Identify which cell holds the provided text, then report its [X, Y] central coordinate. 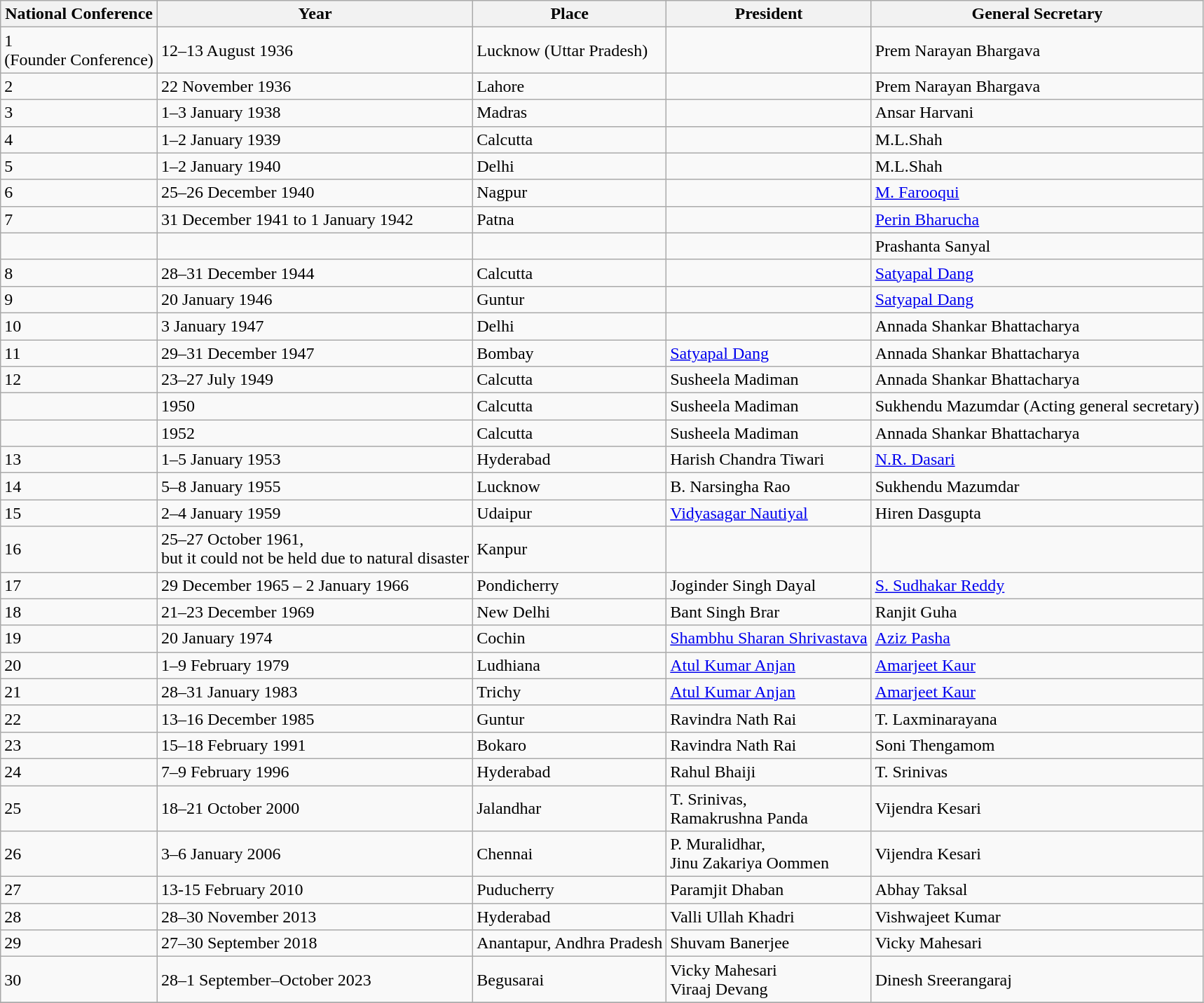
18–21 October 2000 [315, 807]
Lahore [570, 86]
1952 [315, 433]
Chennai [570, 854]
29 [79, 943]
Bant Singh Brar [769, 612]
Harish Chandra Tiwari [769, 460]
23 [79, 745]
28–31 January 1983 [315, 692]
28–1 September–October 2023 [315, 980]
Jalandhar [570, 807]
Nagpur [570, 193]
Prashanta Sanyal [1037, 246]
23–27 July 1949 [315, 380]
Puducherry [570, 890]
9 [79, 299]
27–30 September 2018 [315, 943]
Year [315, 14]
12–13 August 1936 [315, 50]
Sukhendu Mazumdar [1037, 486]
2–4 January 1959 [315, 513]
Madras [570, 113]
New Delhi [570, 612]
Rahul Bhaiji [769, 772]
Lucknow (Uttar Pradesh) [570, 50]
Vishwajeet Kumar [1037, 917]
Ansar Harvani [1037, 113]
3–6 January 2006 [315, 854]
President [769, 14]
Place [570, 14]
29–31 December 1947 [315, 353]
Dinesh Sreerangaraj [1037, 980]
2 [79, 86]
Abhay Taksal [1037, 890]
27 [79, 890]
Udaipur [570, 513]
1950 [315, 407]
16 [79, 550]
22 [79, 718]
Bokaro [570, 745]
T. Laxminarayana [1037, 718]
20 [79, 665]
1–5 January 1953 [315, 460]
7 [79, 219]
Lucknow [570, 486]
Pondicherry [570, 585]
18 [79, 612]
25–27 October 1961, but it could not be held due to natural disaster [315, 550]
30 [79, 980]
28–30 November 2013 [315, 917]
Paramjit Dhaban [769, 890]
11 [79, 353]
Cochin [570, 639]
28 [79, 917]
31 December 1941 to 1 January 1942 [315, 219]
1–2 January 1939 [315, 139]
Anantapur, Andhra Pradesh [570, 943]
Vicky Mahesari [1037, 943]
3 [79, 113]
21–23 December 1969 [315, 612]
17 [79, 585]
13-15 February 2010 [315, 890]
29 December 1965 – 2 January 1966 [315, 585]
T. Srinivas,Ramakrushna Panda [769, 807]
Shuvam Banerjee [769, 943]
Soni Thengamom [1037, 745]
Shambhu Sharan Shrivastava [769, 639]
21 [79, 692]
Kanpur [570, 550]
General Secretary [1037, 14]
Patna [570, 219]
Ludhiana [570, 665]
14 [79, 486]
25–26 December 1940 [315, 193]
Ranjit Guha [1037, 612]
8 [79, 273]
13 [79, 460]
10 [79, 326]
Hiren Dasgupta [1037, 513]
1(Founder Conference) [79, 50]
1–2 January 1940 [315, 166]
19 [79, 639]
4 [79, 139]
5–8 January 1955 [315, 486]
Begusarai [570, 980]
22 November 1936 [315, 86]
6 [79, 193]
26 [79, 854]
15 [79, 513]
15–18 February 1991 [315, 745]
25 [79, 807]
N.R. Dasari [1037, 460]
1–3 January 1938 [315, 113]
1–9 February 1979 [315, 665]
Trichy [570, 692]
M. Farooqui [1037, 193]
28–31 December 1944 [315, 273]
Vidyasagar Nautiyal [769, 513]
7–9 February 1996 [315, 772]
Aziz Pasha [1037, 639]
B. Narsingha Rao [769, 486]
P. Muralidhar,Jinu Zakariya Oommen [769, 854]
Vicky MahesariViraaj Devang [769, 980]
Perin Bharucha [1037, 219]
S. Sudhakar Reddy [1037, 585]
Valli Ullah Khadri [769, 917]
12 [79, 380]
20 January 1946 [315, 299]
20 January 1974 [315, 639]
National Conference [79, 14]
Bombay [570, 353]
T. Srinivas [1037, 772]
3 January 1947 [315, 326]
5 [79, 166]
Sukhendu Mazumdar (Acting general secretary) [1037, 407]
24 [79, 772]
Joginder Singh Dayal [769, 585]
13–16 December 1985 [315, 718]
